Return [X, Y] of the center of cell containing provided text 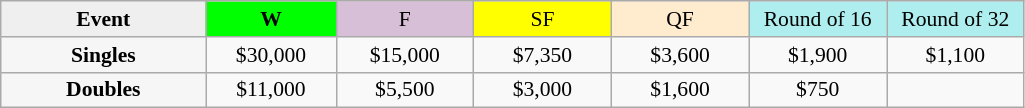
$3,000 [543, 90]
W [271, 19]
$15,000 [405, 55]
$11,000 [271, 90]
$30,000 [271, 55]
Round of 32 [955, 19]
Singles [104, 55]
QF [680, 19]
$5,500 [405, 90]
$7,350 [543, 55]
Doubles [104, 90]
$1,600 [680, 90]
Round of 16 [818, 19]
$1,100 [955, 55]
F [405, 19]
$1,900 [818, 55]
Event [104, 19]
$3,600 [680, 55]
$750 [818, 90]
SF [543, 19]
